Search for the cell housing the specified text and yield its (x, y) center coordinate. 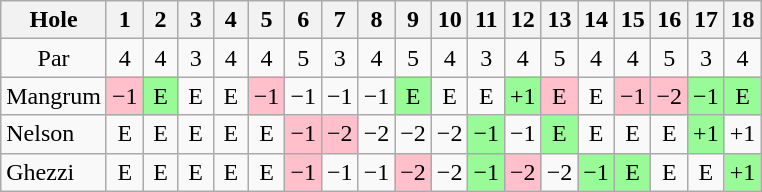
1 (124, 20)
2 (160, 20)
17 (706, 20)
14 (596, 20)
Par (54, 58)
15 (632, 20)
Nelson (54, 134)
11 (486, 20)
16 (670, 20)
10 (450, 20)
Mangrum (54, 96)
9 (414, 20)
Ghezzi (54, 172)
18 (742, 20)
Hole (54, 20)
13 (560, 20)
6 (304, 20)
7 (340, 20)
12 (524, 20)
8 (376, 20)
